Determine the [X, Y] coordinate at the center of the cell enclosing the given text.  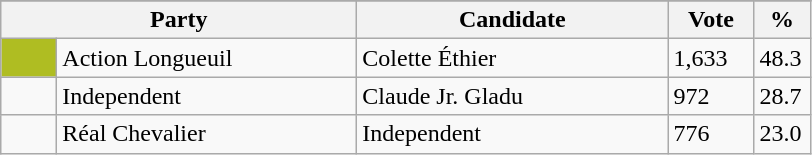
776 [711, 134]
Party [179, 20]
Réal Chevalier [207, 134]
% [782, 20]
Claude Jr. Gladu [512, 96]
Action Longueuil [207, 58]
Candidate [512, 20]
23.0 [782, 134]
Vote [711, 20]
48.3 [782, 58]
Colette Éthier [512, 58]
28.7 [782, 96]
1,633 [711, 58]
972 [711, 96]
